Find where the given text appears and provide that cell's center as (x, y) coordinate. 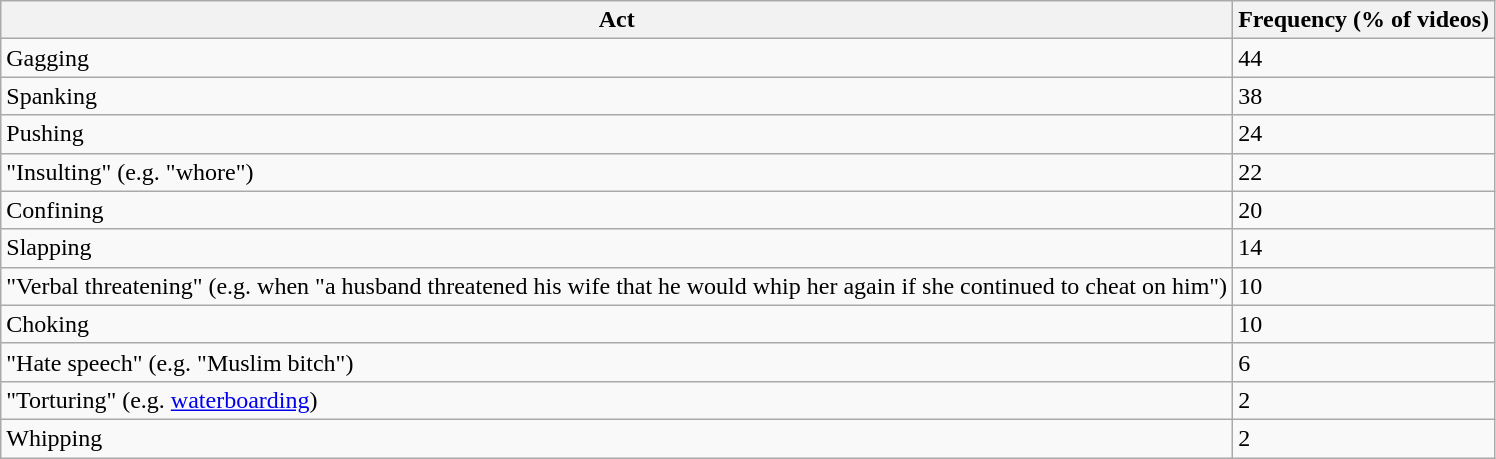
20 (1364, 210)
Gagging (617, 58)
Slapping (617, 248)
Act (617, 20)
"Hate speech" (e.g. "Muslim bitch") (617, 362)
6 (1364, 362)
Choking (617, 324)
Frequency (% of videos) (1364, 20)
Confining (617, 210)
38 (1364, 96)
"Insulting" (e.g. "whore") (617, 172)
44 (1364, 58)
"Torturing" (e.g. waterboarding) (617, 400)
Whipping (617, 438)
Spanking (617, 96)
Pushing (617, 134)
"Verbal threatening" (e.g. when "a husband threatened his wife that he would whip her again if she continued to cheat on him") (617, 286)
14 (1364, 248)
22 (1364, 172)
24 (1364, 134)
